Detect which cell encompasses the target text, then output its [X, Y] center coordinate. 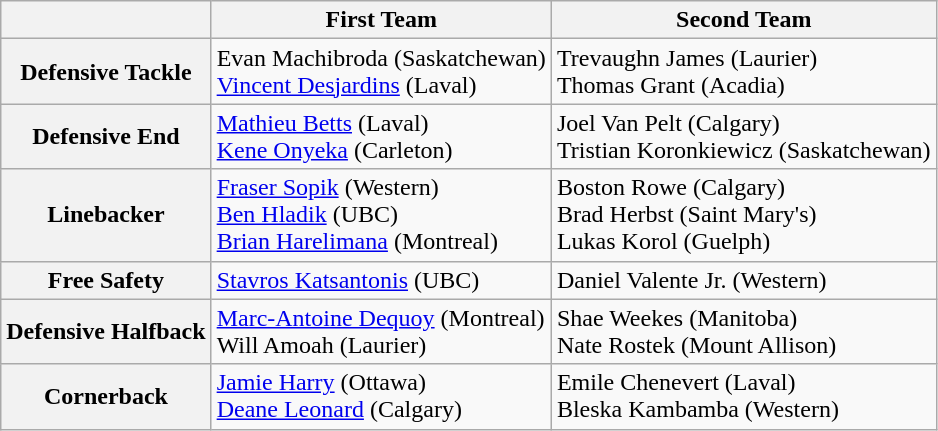
Fraser Sopik (Western)Ben Hladik (UBC)Brian Harelimana (Montreal) [381, 215]
Second Team [744, 20]
Marc-Antoine Dequoy (Montreal)Will Amoah (Laurier) [381, 332]
First Team [381, 20]
Linebacker [106, 215]
Free Safety [106, 280]
Evan Machibroda (Saskatchewan)Vincent Desjardins (Laval) [381, 72]
Mathieu Betts (Laval)Kene Onyeka (Carleton) [381, 136]
Boston Rowe (Calgary)Brad Herbst (Saint Mary's)Lukas Korol (Guelph) [744, 215]
Trevaughn James (Laurier)Thomas Grant (Acadia) [744, 72]
Defensive End [106, 136]
Joel Van Pelt (Calgary)Tristian Koronkiewicz (Saskatchewan) [744, 136]
Defensive Halfback [106, 332]
Defensive Tackle [106, 72]
Stavros Katsantonis (UBC) [381, 280]
Cornerback [106, 396]
Emile Chenevert (Laval)Bleska Kambamba (Western) [744, 396]
Shae Weekes (Manitoba)Nate Rostek (Mount Allison) [744, 332]
Jamie Harry (Ottawa)Deane Leonard (Calgary) [381, 396]
Daniel Valente Jr. (Western) [744, 280]
